Capture the cell that displays the provided text and extract its [X, Y] central coordinate. 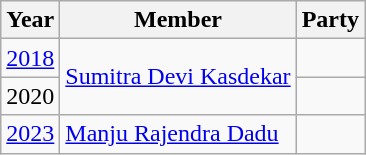
Member [178, 20]
Year [30, 20]
2018 [30, 58]
2020 [30, 96]
Sumitra Devi Kasdekar [178, 77]
Party [330, 20]
Manju Rajendra Dadu [178, 134]
2023 [30, 134]
